Output the (X, Y) coordinate of the center of the cell containing the given text.  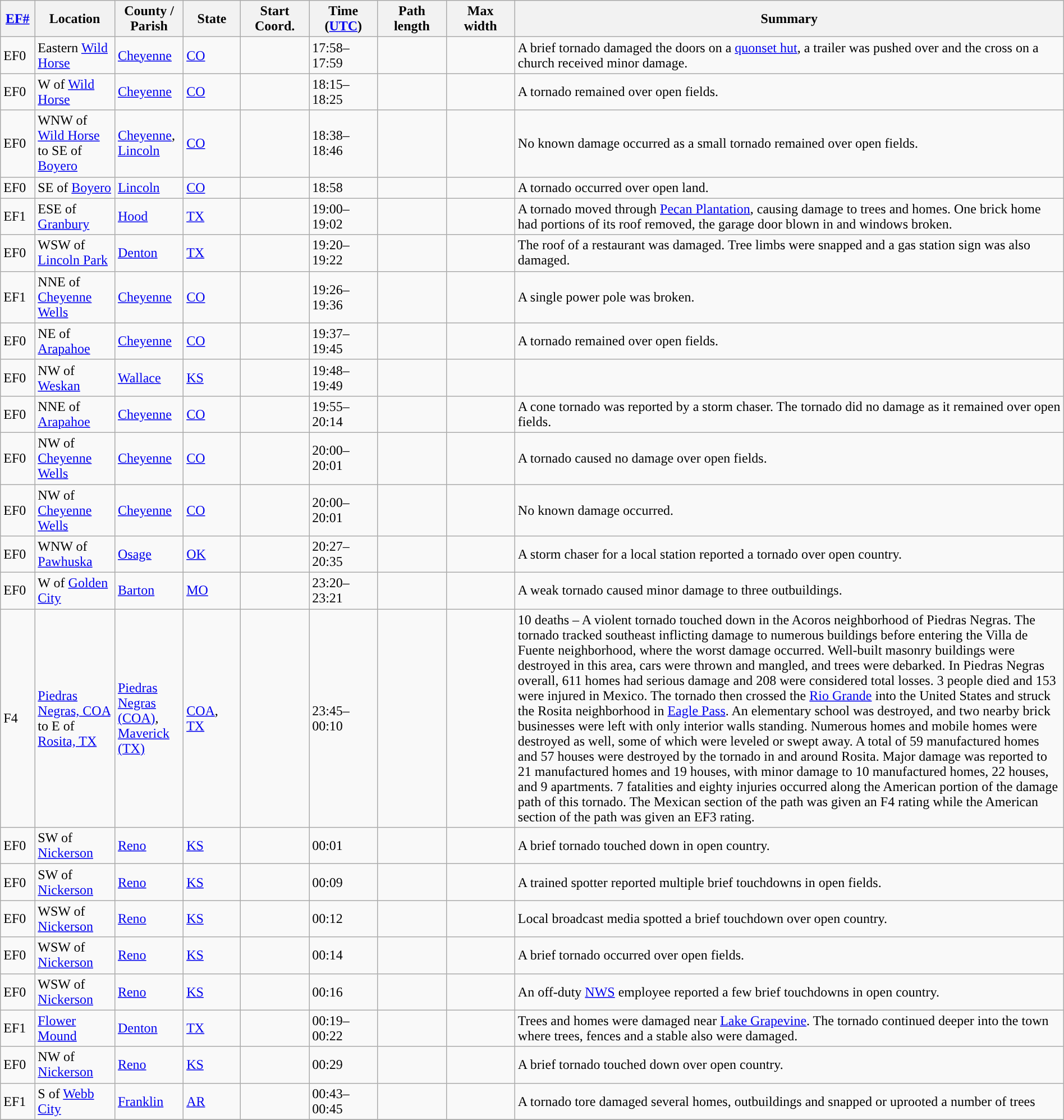
Wallace (149, 377)
F4 (18, 719)
A tornado tore damaged several homes, outbuildings and snapped or uprooted a number of trees (789, 1101)
No known damage occurred. (789, 510)
00:12 (343, 918)
NNE of Cheyenne Wells (75, 297)
19:55–20:14 (343, 414)
WNW of Wild Horse to SE of Boyero (75, 144)
00:43–00:45 (343, 1101)
Time (UTC) (343, 19)
Flower Mound (75, 1028)
COA, TX (212, 719)
23:45–00:10 (343, 719)
EF# (18, 19)
A brief tornado touched down in open country. (789, 845)
Hood (149, 217)
SE of Boyero (75, 188)
A tornado occurred over open land. (789, 188)
OK (212, 555)
A storm chaser for a local station reported a tornado over open country. (789, 555)
00:01 (343, 845)
18:58 (343, 188)
A brief tornado damaged the doors on a quonset hut, a trailer was pushed over and the cross on a church received minor damage. (789, 55)
17:58–17:59 (343, 55)
An off-duty NWS employee reported a few brief touchdowns in open country. (789, 991)
19:48–19:49 (343, 377)
Eastern Wild Horse (75, 55)
Location (75, 19)
18:38–18:46 (343, 144)
Max width (480, 19)
19:26–19:36 (343, 297)
S of Webb City (75, 1101)
A tornado caused no damage over open fields. (789, 458)
WSW of Lincoln Park (75, 253)
A weak tornado caused minor damage to three outbuildings. (789, 591)
NW of Weskan (75, 377)
Cheyenne, Lincoln (149, 144)
NE of Arapahoe (75, 341)
Start Coord. (274, 19)
ESE of Granbury (75, 217)
00:19–00:22 (343, 1028)
The roof of a restaurant was damaged. Tree limbs were snapped and a gas station sign was also damaged. (789, 253)
MO (212, 591)
NNE of Arapahoe (75, 414)
NW of Nickerson (75, 1064)
A cone tornado was reported by a storm chaser. The tornado did no damage as it remained over open fields. (789, 414)
W of Golden City (75, 591)
A single power pole was broken. (789, 297)
Barton (149, 591)
Path length (412, 19)
W of Wild Horse (75, 92)
A brief tornado touched down over open country. (789, 1064)
State (212, 19)
Piedras Negras, COA to E of Rosita, TX (75, 719)
Franklin (149, 1101)
Osage (149, 555)
00:14 (343, 956)
A brief tornado occurred over open fields. (789, 956)
18:15–18:25 (343, 92)
19:37–19:45 (343, 341)
WNW of Pawhuska (75, 555)
County / Parish (149, 19)
A trained spotter reported multiple brief touchdowns in open fields. (789, 883)
Trees and homes were damaged near Lake Grapevine. The tornado continued deeper into the town where trees, fences and a stable also were damaged. (789, 1028)
Piedras Negras (COA), Maverick (TX) (149, 719)
20:27–20:35 (343, 555)
19:00–19:02 (343, 217)
Local broadcast media spotted a brief touchdown over open country. (789, 918)
No known damage occurred as a small tornado remained over open fields. (789, 144)
Summary (789, 19)
Lincoln (149, 188)
23:20–23:21 (343, 591)
00:16 (343, 991)
19:20–19:22 (343, 253)
AR (212, 1101)
00:29 (343, 1064)
00:09 (343, 883)
